Search for the cell housing the specified text and yield its (X, Y) center coordinate. 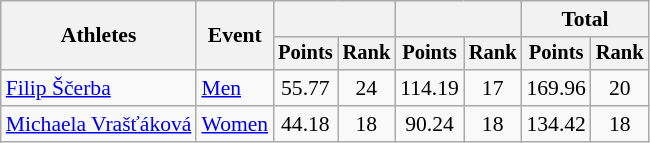
Men (234, 88)
114.19 (430, 88)
20 (620, 88)
24 (367, 88)
169.96 (556, 88)
17 (493, 88)
55.77 (305, 88)
Filip Ščerba (99, 88)
134.42 (556, 124)
Event (234, 36)
90.24 (430, 124)
44.18 (305, 124)
Total (584, 19)
Athletes (99, 36)
Women (234, 124)
Michaela Vrašťáková (99, 124)
